Output the [X, Y] coordinate of the center of the cell containing the given text.  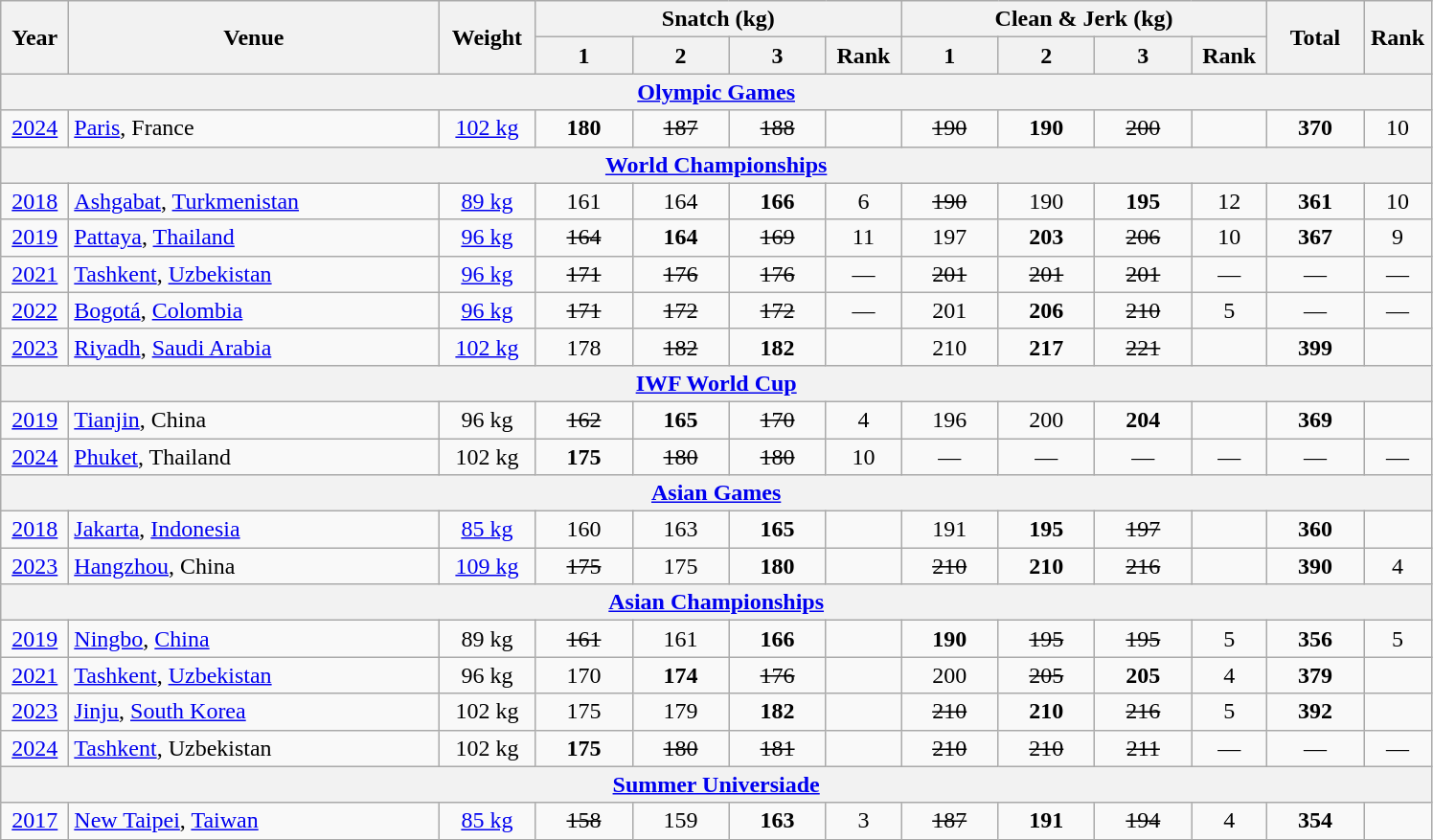
6 [864, 201]
Tianjin, China [254, 420]
Ningbo, China [254, 639]
159 [680, 821]
Riyadh, Saudi Arabia [254, 347]
New Taipei, Taiwan [254, 821]
Phuket, Thailand [254, 457]
9 [1399, 238]
2022 [34, 310]
354 [1314, 821]
World Championships [716, 165]
Paris, France [254, 128]
367 [1314, 238]
Summer Universiade [716, 784]
194 [1144, 821]
Jinju, South Korea [254, 712]
2017 [34, 821]
Snatch (kg) [718, 19]
181 [778, 748]
Year [34, 37]
399 [1314, 347]
178 [584, 347]
160 [584, 530]
203 [1046, 238]
369 [1314, 420]
Clean & Jerk (kg) [1084, 19]
221 [1144, 347]
IWF World Cup [716, 383]
174 [680, 675]
Weight [487, 37]
361 [1314, 201]
360 [1314, 530]
Asian Championships [716, 602]
196 [950, 420]
Jakarta, Indonesia [254, 530]
Venue [254, 37]
370 [1314, 128]
390 [1314, 566]
11 [864, 238]
179 [680, 712]
162 [584, 420]
Olympic Games [716, 92]
392 [1314, 712]
204 [1144, 420]
Pattaya, Thailand [254, 238]
169 [778, 238]
158 [584, 821]
379 [1314, 675]
Total [1314, 37]
Asian Games [716, 493]
109 kg [487, 566]
211 [1144, 748]
217 [1046, 347]
188 [778, 128]
Ashgabat, Turkmenistan [254, 201]
12 [1230, 201]
Bogotá, Colombia [254, 310]
Hangzhou, China [254, 566]
356 [1314, 639]
